Detect which cell encompasses the target text, then output its (x, y) center coordinate. 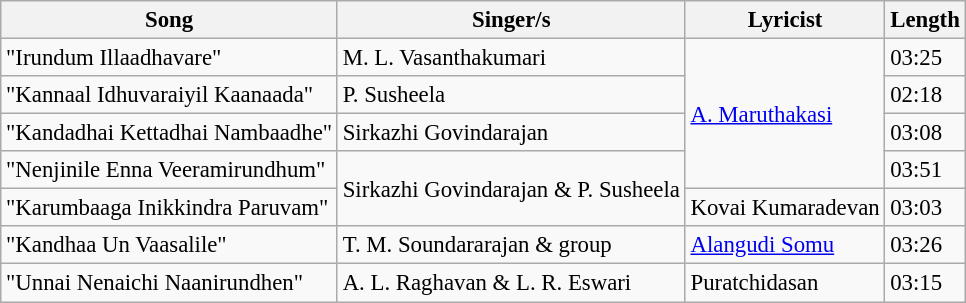
"Nenjinile Enna Veeramirundhum" (170, 170)
Song (170, 20)
03:03 (925, 208)
"Kannaal Idhuvaraiyil Kaanaada" (170, 95)
"Unnai Nenaichi Naanirundhen" (170, 283)
03:51 (925, 170)
"Kandadhai Kettadhai Nambaadhe" (170, 133)
Alangudi Somu (785, 245)
"Irundum Illaadhavare" (170, 58)
03:25 (925, 58)
Sirkazhi Govindarajan (511, 133)
P. Susheela (511, 95)
T. M. Soundararajan & group (511, 245)
Kovai Kumaradevan (785, 208)
"Kandhaa Un Vaasalile" (170, 245)
"Karumbaaga Inikkindra Paruvam" (170, 208)
Sirkazhi Govindarajan & P. Susheela (511, 188)
A. Maruthakasi (785, 114)
Lyricist (785, 20)
03:15 (925, 283)
03:26 (925, 245)
02:18 (925, 95)
Puratchidasan (785, 283)
A. L. Raghavan & L. R. Eswari (511, 283)
Length (925, 20)
M. L. Vasanthakumari (511, 58)
Singer/s (511, 20)
03:08 (925, 133)
